Provide the (x, y) coordinate of the cell's center where the given text is located.  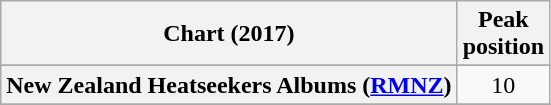
Chart (2017) (229, 34)
10 (503, 85)
Peak position (503, 34)
New Zealand Heatseekers Albums (RMNZ) (229, 85)
